Scan for the cell matching the given text and deliver its (x, y) coordinate at center. 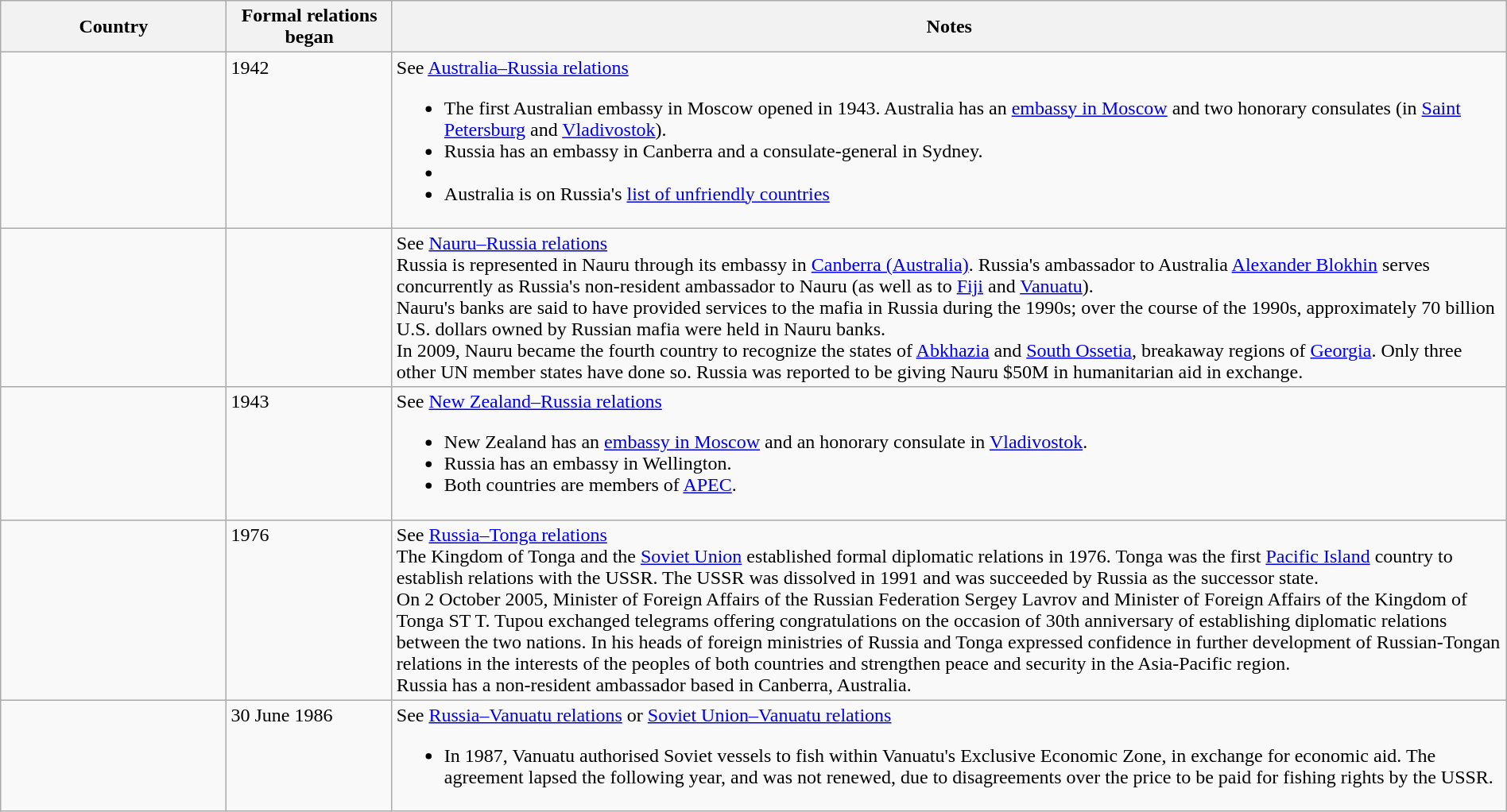
1942 (309, 140)
Formal relations began (309, 27)
1976 (309, 610)
30 June 1986 (309, 756)
1943 (309, 453)
Country (114, 27)
Notes (949, 27)
